Detect which cell encompasses the target text, then output its (X, Y) center coordinate. 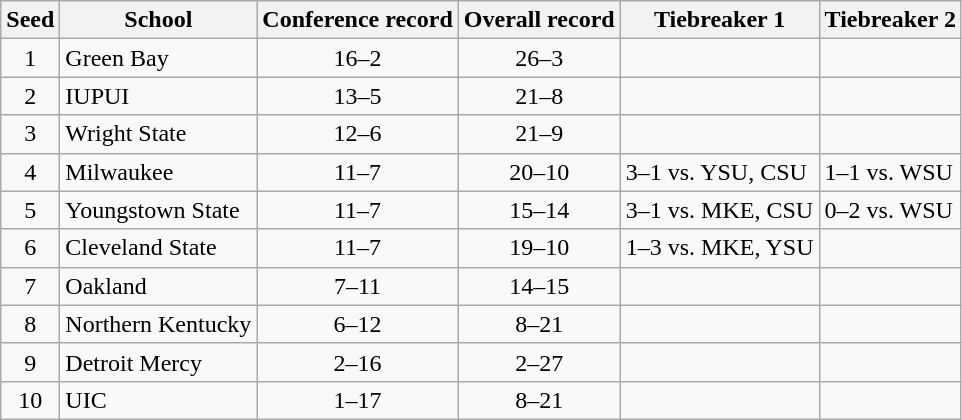
School (158, 20)
UIC (158, 400)
Northern Kentucky (158, 324)
16–2 (358, 58)
8 (30, 324)
0–2 vs. WSU (890, 210)
9 (30, 362)
15–14 (539, 210)
Cleveland State (158, 248)
3 (30, 134)
5 (30, 210)
3–1 vs. YSU, CSU (720, 172)
Conference record (358, 20)
7–11 (358, 286)
10 (30, 400)
20–10 (539, 172)
7 (30, 286)
Youngstown State (158, 210)
IUPUI (158, 96)
4 (30, 172)
1 (30, 58)
Tiebreaker 1 (720, 20)
21–8 (539, 96)
Overall record (539, 20)
1–17 (358, 400)
2–16 (358, 362)
19–10 (539, 248)
Seed (30, 20)
21–9 (539, 134)
12–6 (358, 134)
Tiebreaker 2 (890, 20)
2–27 (539, 362)
2 (30, 96)
Milwaukee (158, 172)
1–3 vs. MKE, YSU (720, 248)
Wright State (158, 134)
6–12 (358, 324)
14–15 (539, 286)
6 (30, 248)
Detroit Mercy (158, 362)
13–5 (358, 96)
Green Bay (158, 58)
Oakland (158, 286)
3–1 vs. MKE, CSU (720, 210)
1–1 vs. WSU (890, 172)
26–3 (539, 58)
